Determine the (X, Y) coordinate at the center of the cell enclosing the given text.  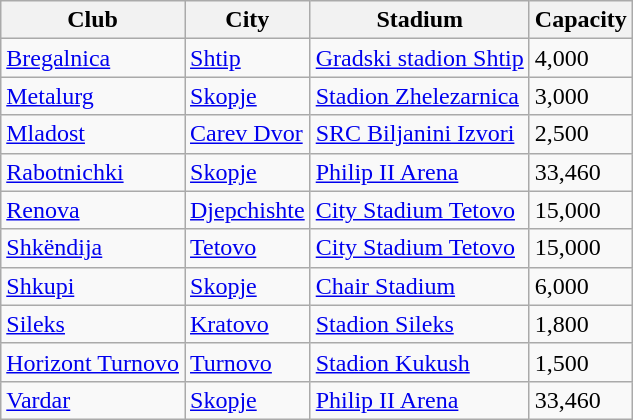
4,000 (580, 58)
Renova (93, 210)
Stadion Zhelezarnica (420, 96)
Bregalnica (93, 58)
Sileks (93, 324)
6,000 (580, 286)
Vardar (93, 400)
Stadion Sileks (420, 324)
Capacity (580, 20)
Horizont Turnovo (93, 362)
Gradski stadion Shtip (420, 58)
Kratovo (247, 324)
Stadium (420, 20)
Chair Stadium (420, 286)
2,500 (580, 134)
Shkupi (93, 286)
Stadion Kukush (420, 362)
Shkëndija (93, 248)
City (247, 20)
Turnovo (247, 362)
Shtip (247, 58)
Djepchishte (247, 210)
Club (93, 20)
Carev Dvor (247, 134)
Mladost (93, 134)
SRC Biljanini Izvori (420, 134)
3,000 (580, 96)
Tetovo (247, 248)
Rabotnichki (93, 172)
Metalurg (93, 96)
1,500 (580, 362)
1,800 (580, 324)
